Capture the cell that displays the provided text and extract its (X, Y) central coordinate. 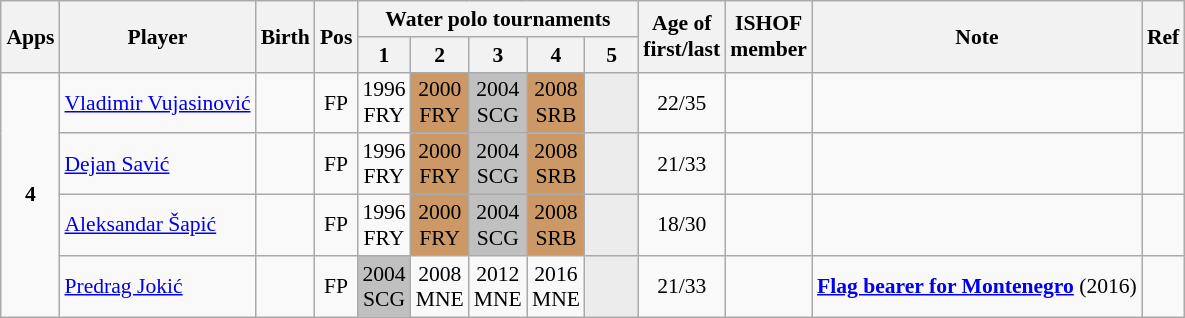
Ref (1163, 36)
Flag bearer for Montenegro (2016) (977, 286)
Pos (336, 36)
Dejan Savić (157, 164)
Age offirst/last (682, 36)
1 (384, 55)
Vladimir Vujasinović (157, 102)
Apps (30, 36)
2 (440, 55)
2016MNE (556, 286)
2012MNE (498, 286)
Player (157, 36)
Water polo tournaments (498, 19)
5 (612, 55)
ISHOFmember (768, 36)
2008MNE (440, 286)
Aleksandar Šapić (157, 226)
Birth (286, 36)
18/30 (682, 226)
Predrag Jokić (157, 286)
3 (498, 55)
22/35 (682, 102)
Note (977, 36)
